Scan for the cell matching the given text and deliver its [x, y] coordinate at center. 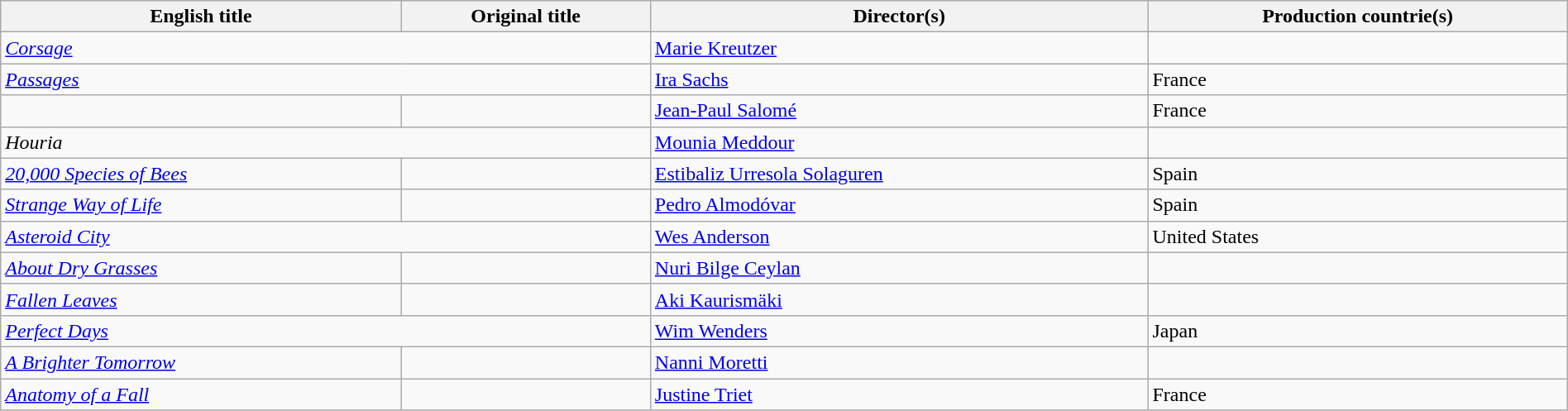
Ira Sachs [899, 79]
Marie Kreutzer [899, 48]
20,000 Species of Bees [201, 174]
Production countrie(s) [1358, 17]
Jean-Paul Salomé [899, 111]
Strange Way of Life [201, 205]
About Dry Grasses [201, 268]
Nanni Moretti [899, 362]
Wim Wenders [899, 331]
A Brighter Tomorrow [201, 362]
Director(s) [899, 17]
United States [1358, 237]
Corsage [326, 48]
English title [201, 17]
Wes Anderson [899, 237]
Asteroid City [326, 237]
Passages [326, 79]
Perfect Days [326, 331]
Justine Triet [899, 394]
Japan [1358, 331]
Aki Kaurismäki [899, 299]
Nuri Bilge Ceylan [899, 268]
Anatomy of a Fall [201, 394]
Estibaliz Urresola Solaguren [899, 174]
Fallen Leaves [201, 299]
Mounia Meddour [899, 142]
Pedro Almodóvar [899, 205]
Houria [326, 142]
Original title [526, 17]
